For the text-containing cell, return its midpoint in [x, y] coordinate format. 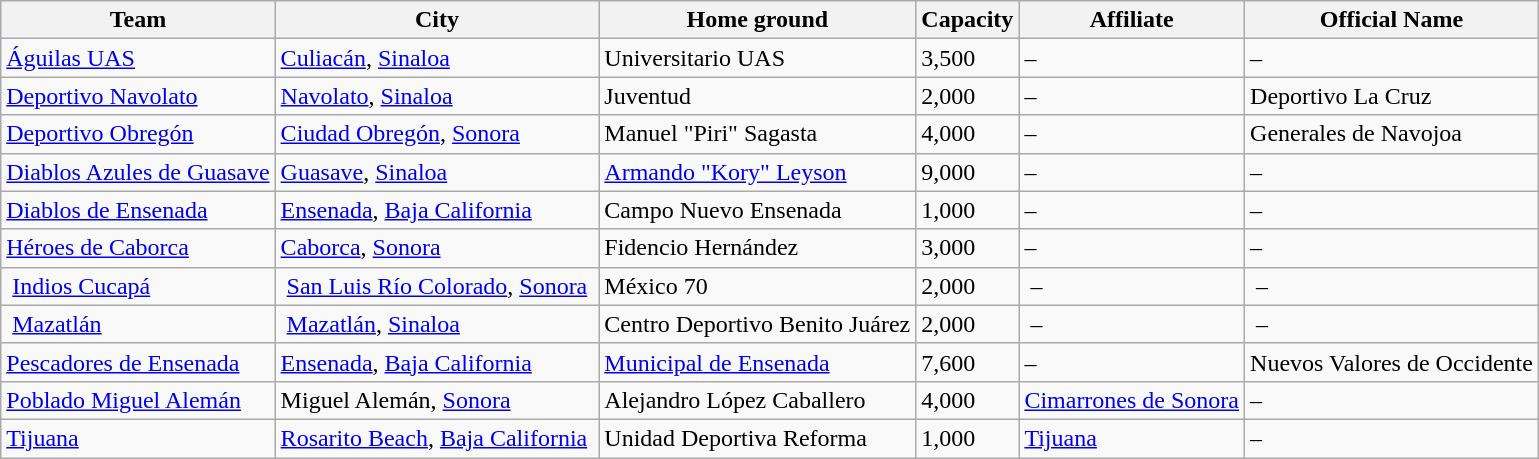
9,000 [968, 172]
Nuevos Valores de Occidente [1392, 362]
Indios Cucapá [138, 286]
Unidad Deportiva Reforma [758, 438]
7,600 [968, 362]
Municipal de Ensenada [758, 362]
Rosarito Beach, Baja California [437, 438]
Héroes de Caborca [138, 248]
Diablos de Ensenada [138, 210]
Fidencio Hernández [758, 248]
Universitario UAS [758, 58]
Mazatlán, Sinaloa [437, 324]
Juventud [758, 96]
Caborca, Sonora [437, 248]
Deportivo Navolato [138, 96]
Pescadores de Ensenada [138, 362]
Armando "Kory" Leyson [758, 172]
Culiacán, Sinaloa [437, 58]
3,500 [968, 58]
City [437, 20]
Deportivo La Cruz [1392, 96]
Campo Nuevo Ensenada [758, 210]
Ciudad Obregón, Sonora [437, 134]
Centro Deportivo Benito Juárez [758, 324]
Manuel "Piri" Sagasta [758, 134]
Mazatlán [138, 324]
Diablos Azules de Guasave [138, 172]
Affiliate [1132, 20]
México 70 [758, 286]
Alejandro López Caballero [758, 400]
Generales de Navojoa [1392, 134]
Cimarrones de Sonora [1132, 400]
Home ground [758, 20]
Guasave, Sinaloa [437, 172]
3,000 [968, 248]
San Luis Río Colorado, Sonora [437, 286]
Deportivo Obregón [138, 134]
Poblado Miguel Alemán [138, 400]
Navolato, Sinaloa [437, 96]
Capacity [968, 20]
Águilas UAS [138, 58]
Miguel Alemán, Sonora [437, 400]
Team [138, 20]
Official Name [1392, 20]
